Determine the [X, Y] coordinate at the center of the cell enclosing the given text.  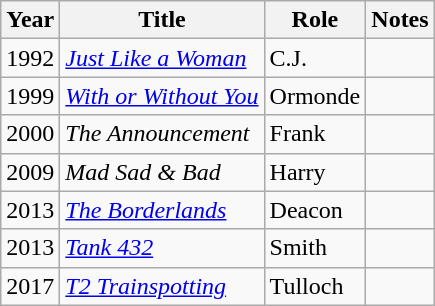
The Announcement [162, 134]
Tank 432 [162, 248]
Tulloch [315, 286]
Harry [315, 172]
Year [30, 20]
2000 [30, 134]
Mad Sad & Bad [162, 172]
Smith [315, 248]
The Borderlands [162, 210]
Notes [400, 20]
2017 [30, 286]
With or Without You [162, 96]
2009 [30, 172]
Deacon [315, 210]
1992 [30, 58]
T2 Trainspotting [162, 286]
Role [315, 20]
Ormonde [315, 96]
Frank [315, 134]
Just Like a Woman [162, 58]
C.J. [315, 58]
1999 [30, 96]
Title [162, 20]
